Return the (X, Y) coordinate for the center point of the cell that contains the specified text.  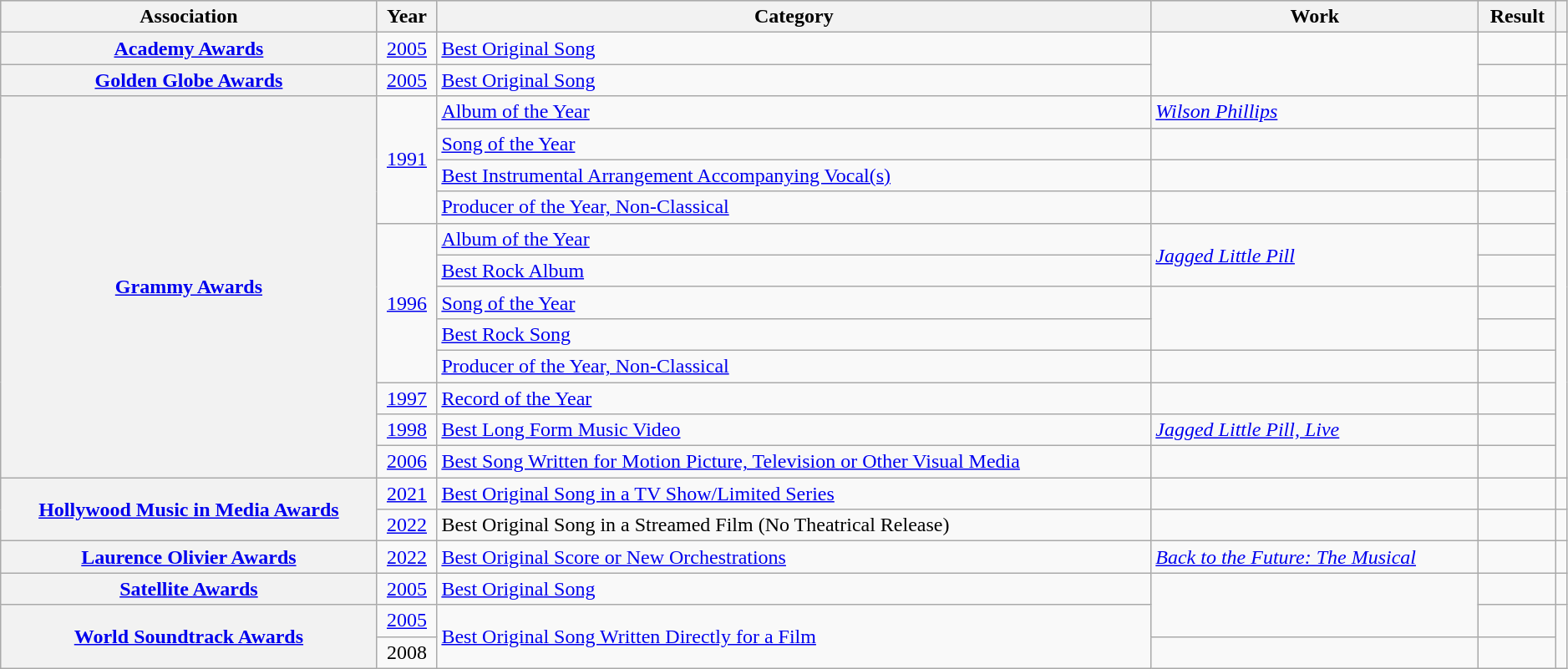
Best Original Song in a Streamed Film (No Theatrical Release) (794, 525)
Jagged Little Pill (1315, 255)
Best Instrumental Arrangement Accompanying Vocal(s) (794, 175)
2021 (407, 494)
Jagged Little Pill, Live (1315, 430)
Association (189, 17)
Work (1315, 17)
2006 (407, 462)
Best Rock Album (794, 271)
Back to the Future: The Musical (1315, 557)
Best Rock Song (794, 334)
Category (794, 17)
Best Original Song Written Directly for a Film (794, 636)
Best Original Score or New Orchestrations (794, 557)
Hollywood Music in Media Awards (189, 509)
Best Long Form Music Video (794, 430)
Satellite Awards (189, 589)
Laurence Olivier Awards (189, 557)
Result (1517, 17)
Wilson Phillips (1315, 112)
Grammy Awards (189, 287)
Golden Globe Awards (189, 80)
World Soundtrack Awards (189, 636)
1991 (407, 160)
1997 (407, 398)
Best Original Song in a TV Show/Limited Series (794, 494)
1998 (407, 430)
Record of the Year (794, 398)
1996 (407, 302)
2008 (407, 652)
Year (407, 17)
Best Song Written for Motion Picture, Television or Other Visual Media (794, 462)
Academy Awards (189, 48)
